Pinpoint the cell where the given text exists, returning its [x, y] midpoint coordinate. 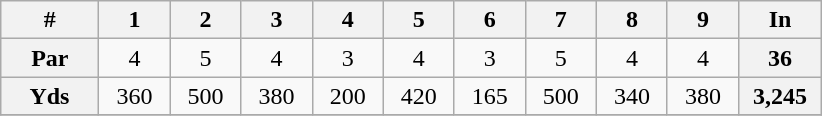
36 [780, 58]
340 [632, 96]
2 [206, 20]
165 [490, 96]
3,245 [780, 96]
420 [418, 96]
360 [134, 96]
7 [560, 20]
In [780, 20]
# [50, 20]
200 [348, 96]
9 [702, 20]
Par [50, 58]
6 [490, 20]
1 [134, 20]
8 [632, 20]
Yds [50, 96]
